Output the (X, Y) coordinate of the center of the cell containing the given text.  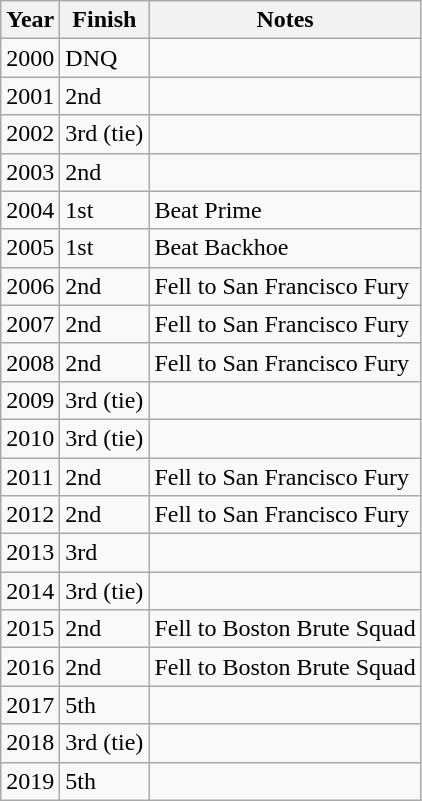
2019 (30, 781)
Notes (285, 20)
2013 (30, 553)
2010 (30, 438)
Finish (104, 20)
Beat Backhoe (285, 248)
2003 (30, 172)
2018 (30, 743)
2000 (30, 58)
2002 (30, 134)
2014 (30, 591)
3rd (104, 553)
2006 (30, 286)
2004 (30, 210)
2012 (30, 515)
2015 (30, 629)
2017 (30, 705)
2001 (30, 96)
2007 (30, 324)
DNQ (104, 58)
Year (30, 20)
2008 (30, 362)
2005 (30, 248)
2009 (30, 400)
Beat Prime (285, 210)
2011 (30, 477)
2016 (30, 667)
